From the cell containing the given text, extract its center point as [X, Y] coordinate. 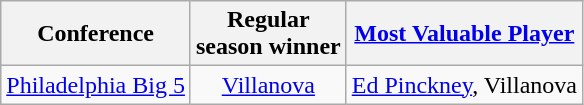
Regular season winner [268, 34]
Philadelphia Big 5 [96, 85]
Ed Pinckney, Villanova [464, 85]
Villanova [268, 85]
Most Valuable Player [464, 34]
Conference [96, 34]
